Capture the cell that displays the provided text and extract its [X, Y] central coordinate. 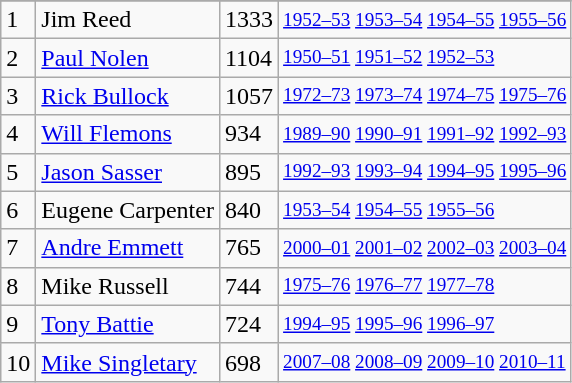
744 [248, 286]
1952–53 1953–54 1954–55 1955–56 [425, 20]
1953–54 1954–55 1955–56 [425, 210]
895 [248, 172]
1989–90 1990–91 1991–92 1992–93 [425, 134]
Tony Battie [128, 324]
1057 [248, 96]
1950–51 1951–52 1952–53 [425, 58]
4 [18, 134]
934 [248, 134]
1992–93 1993–94 1994–95 1995–96 [425, 172]
3 [18, 96]
10 [18, 362]
2 [18, 58]
Andre Emmett [128, 248]
Rick Bullock [128, 96]
6 [18, 210]
840 [248, 210]
765 [248, 248]
Eugene Carpenter [128, 210]
724 [248, 324]
1972–73 1973–74 1974–75 1975–76 [425, 96]
698 [248, 362]
2000–01 2001–02 2002–03 2003–04 [425, 248]
Jason Sasser [128, 172]
1994–95 1995–96 1996–97 [425, 324]
Will Flemons [128, 134]
5 [18, 172]
1975–76 1976–77 1977–78 [425, 286]
1104 [248, 58]
1 [18, 20]
Mike Singletary [128, 362]
Jim Reed [128, 20]
9 [18, 324]
7 [18, 248]
2007–08 2008–09 2009–10 2010–11 [425, 362]
1333 [248, 20]
Mike Russell [128, 286]
8 [18, 286]
Paul Nolen [128, 58]
